Extract the [x, y] coordinate from the center of the cell holding the provided text.  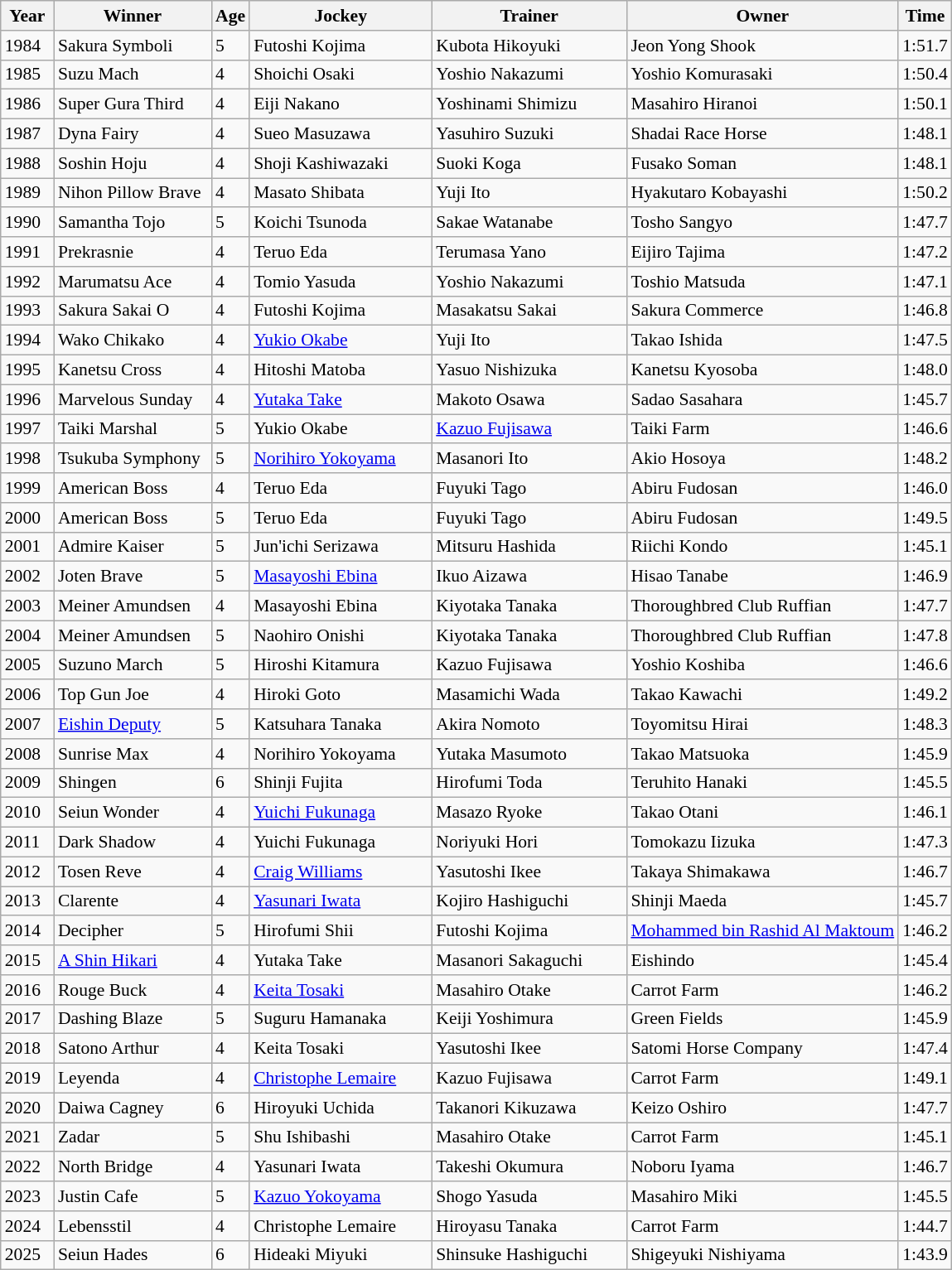
North Bridge [133, 1167]
Yasuo Nishizuka [529, 370]
1:50.2 [925, 193]
1987 [27, 134]
Katsuhara Tanaka [341, 724]
1:47.1 [925, 282]
Hiroyasu Tanaka [529, 1226]
Shogo Yasuda [529, 1196]
2006 [27, 695]
1999 [27, 488]
Sakura Symboli [133, 46]
1:50.4 [925, 75]
Shadai Race Horse [762, 134]
Koichi Tsunoda [341, 223]
1:49.1 [925, 1079]
Masahiro Miki [762, 1196]
Sadao Sasahara [762, 399]
1:46.1 [925, 813]
1:45.4 [925, 960]
1:49.2 [925, 695]
2016 [27, 990]
Shingen [133, 783]
Owner [762, 16]
Satomi Horse Company [762, 1049]
Craig Williams [341, 872]
2012 [27, 872]
1993 [27, 311]
2005 [27, 665]
1:47.2 [925, 252]
Marumatsu Ace [133, 282]
Top Gun Joe [133, 695]
Hideaki Miyuki [341, 1255]
Noriyuki Hori [529, 843]
Mohammed bin Rashid Al Maktoum [762, 931]
Takao Kawachi [762, 695]
Sunrise Max [133, 754]
Yasuhiro Suzuki [529, 134]
Tosen Reve [133, 872]
2013 [27, 901]
Teruhito Hanaki [762, 783]
2000 [27, 518]
1989 [27, 193]
2014 [27, 931]
1992 [27, 282]
1:43.9 [925, 1255]
Jeon Yong Shook [762, 46]
Green Fields [762, 1019]
Lebensstil [133, 1226]
Shu Ishibashi [341, 1137]
Eijiro Tajima [762, 252]
Joten Brave [133, 577]
Masazo Ryoke [529, 813]
Trainer [529, 16]
Mitsuru Hashida [529, 547]
Hisao Tanabe [762, 577]
2024 [27, 1226]
Sakura Sakai O [133, 311]
1986 [27, 104]
Decipher [133, 931]
1:49.5 [925, 518]
Marvelous Sunday [133, 399]
A Shin Hikari [133, 960]
2007 [27, 724]
Masato Shibata [341, 193]
Hitoshi Matoba [341, 370]
2025 [27, 1255]
Kanetsu Cross [133, 370]
2002 [27, 577]
Jun'ichi Serizawa [341, 547]
2004 [27, 635]
1995 [27, 370]
Satono Arthur [133, 1049]
1:44.7 [925, 1226]
1:47.8 [925, 635]
1996 [27, 399]
1:48.2 [925, 459]
Suzuno March [133, 665]
Year [27, 16]
Tosho Sangyo [762, 223]
Kojiro Hashiguchi [529, 901]
Fusako Soman [762, 163]
Masahiro Hiranoi [762, 104]
Zadar [133, 1137]
Yutaka Masumoto [529, 754]
2017 [27, 1019]
Samantha Tojo [133, 223]
Riichi Kondo [762, 547]
Super Gura Third [133, 104]
Shinji Fujita [341, 783]
Tomokazu Iizuka [762, 843]
1:48.0 [925, 370]
Wako Chikako [133, 340]
1990 [27, 223]
2010 [27, 813]
Masakatsu Sakai [529, 311]
1:47.3 [925, 843]
Yoshinami Shimizu [529, 104]
1:46.9 [925, 577]
Shinji Maeda [762, 901]
Nihon Pillow Brave [133, 193]
Ikuo Aizawa [529, 577]
Jockey [341, 16]
Makoto Osawa [529, 399]
1994 [27, 340]
2011 [27, 843]
1997 [27, 429]
2001 [27, 547]
Takao Matsuoka [762, 754]
2009 [27, 783]
Takao Ishida [762, 340]
1:47.4 [925, 1049]
Rouge Buck [133, 990]
Masamichi Wada [529, 695]
Dashing Blaze [133, 1019]
2018 [27, 1049]
Age [230, 16]
Kubota Hikoyuki [529, 46]
Naohiro Onishi [341, 635]
Suzu Mach [133, 75]
Keiji Yoshimura [529, 1019]
Yoshio Koshiba [762, 665]
Masanori Ito [529, 459]
Takanori Kikuzawa [529, 1108]
Keizo Oshiro [762, 1108]
2015 [27, 960]
Dark Shadow [133, 843]
1:46.0 [925, 488]
1985 [27, 75]
2021 [27, 1137]
1:46.8 [925, 311]
Daiwa Cagney [133, 1108]
Takeshi Okumura [529, 1167]
2022 [27, 1167]
1:50.1 [925, 104]
2003 [27, 606]
Hirofumi Toda [529, 783]
Toshio Matsuda [762, 282]
Seiun Wonder [133, 813]
2008 [27, 754]
Tomio Yasuda [341, 282]
Tsukuba Symphony [133, 459]
Taiki Farm [762, 429]
Hiroki Goto [341, 695]
Sakae Watanabe [529, 223]
Eiji Nakano [341, 104]
Taiki Marshal [133, 429]
Suguru Hamanaka [341, 1019]
Dyna Fairy [133, 134]
Hyakutaro Kobayashi [762, 193]
1:48.3 [925, 724]
Soshin Hoju [133, 163]
Clarente [133, 901]
Eishin Deputy [133, 724]
2023 [27, 1196]
Hiroyuki Uchida [341, 1108]
Time [925, 16]
Akio Hosoya [762, 459]
1988 [27, 163]
Leyenda [133, 1079]
Shigeyuki Nishiyama [762, 1255]
Justin Cafe [133, 1196]
Eishindo [762, 960]
2020 [27, 1108]
Toyomitsu Hirai [762, 724]
Hiroshi Kitamura [341, 665]
Shinsuke Hashiguchi [529, 1255]
Hirofumi Shii [341, 931]
Masanori Sakaguchi [529, 960]
1991 [27, 252]
Kazuo Yokoyama [341, 1196]
Terumasa Yano [529, 252]
Shoji Kashiwazaki [341, 163]
Prekrasnie [133, 252]
2019 [27, 1079]
Seiun Hades [133, 1255]
Winner [133, 16]
Noboru Iyama [762, 1167]
1998 [27, 459]
1:47.5 [925, 340]
Kanetsu Kyosoba [762, 370]
Takao Otani [762, 813]
Shoichi Osaki [341, 75]
1:51.7 [925, 46]
Sueo Masuzawa [341, 134]
Sakura Commerce [762, 311]
Admire Kaiser [133, 547]
1984 [27, 46]
Akira Nomoto [529, 724]
Yoshio Komurasaki [762, 75]
Takaya Shimakawa [762, 872]
Suoki Koga [529, 163]
